Extract the [x, y] coordinate from the center of the cell holding the provided text.  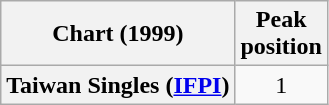
Taiwan Singles (IFPI) [118, 85]
Peakposition [281, 34]
Chart (1999) [118, 34]
1 [281, 85]
